Find where the given text appears and provide that cell's center as [X, Y] coordinate. 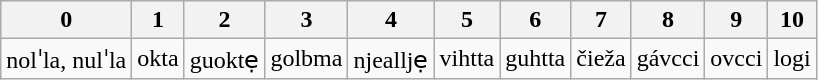
golbma [306, 59]
logi [792, 59]
njealljẹ [391, 59]
6 [536, 20]
ovcci [736, 59]
5 [467, 20]
nolˈla, nulˈla [66, 59]
4 [391, 20]
vihtta [467, 59]
7 [601, 20]
10 [792, 20]
gávcci [668, 59]
0 [66, 20]
čieža [601, 59]
3 [306, 20]
8 [668, 20]
guoktẹ [224, 59]
2 [224, 20]
1 [158, 20]
okta [158, 59]
guhtta [536, 59]
9 [736, 20]
